Return [x, y] of the center of cell containing provided text 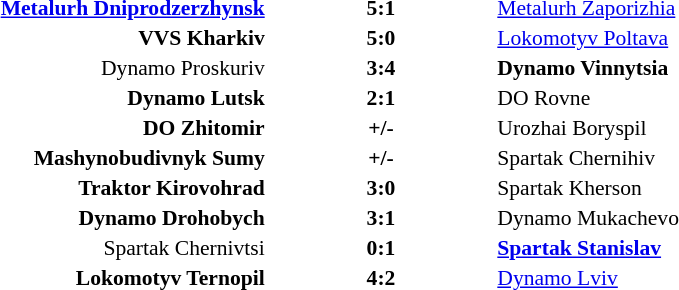
3:0 [382, 188]
5:0 [382, 38]
3:1 [382, 218]
0:1 [382, 248]
2:1 [382, 98]
3:4 [382, 68]
